Find where the given text appears and provide that cell's center as (X, Y) coordinate. 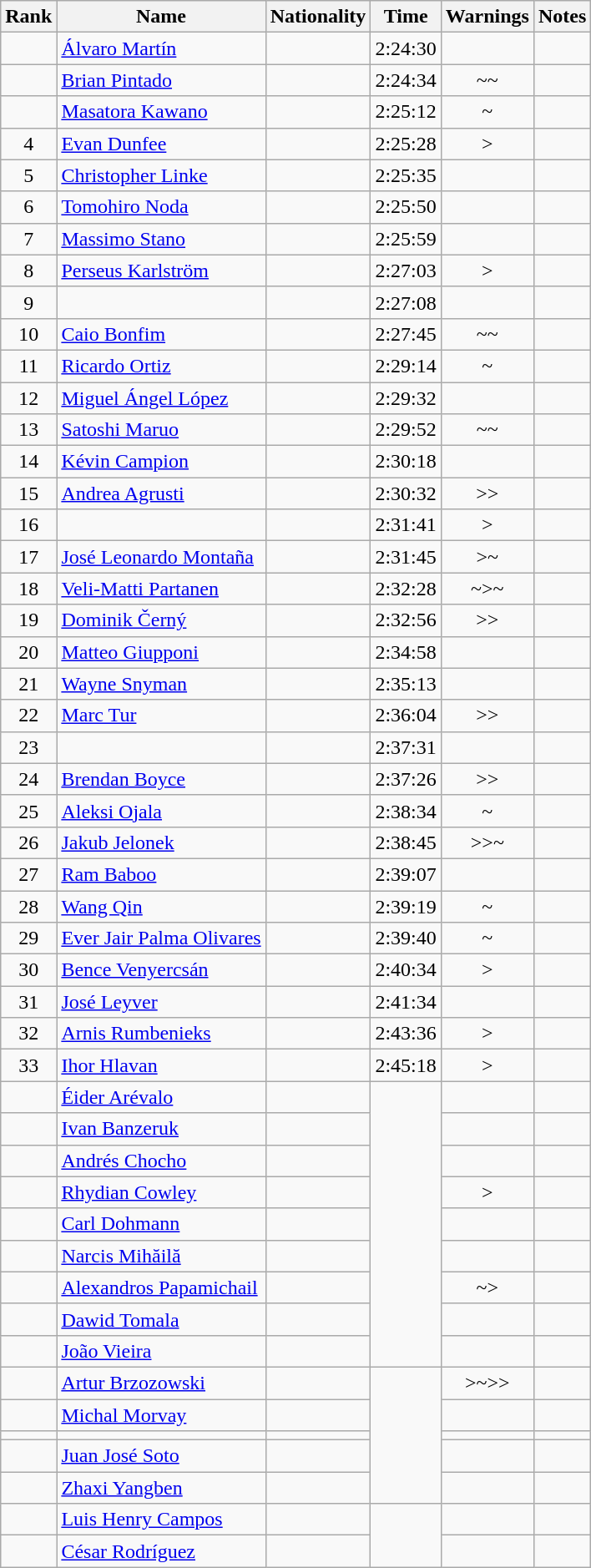
2:29:32 (406, 398)
Evan Dunfee (161, 144)
Notes (562, 17)
19 (28, 620)
2:39:19 (406, 906)
Artur Brzozowski (161, 1383)
Jakub Jelonek (161, 842)
>>~ (487, 842)
2:41:34 (406, 1002)
Matteo Giupponi (161, 652)
2:39:07 (406, 874)
Carl Dohmann (161, 1224)
César Rodríguez (161, 1551)
Rank (28, 17)
Éider Arévalo (161, 1097)
12 (28, 398)
Aleksi Ojala (161, 811)
30 (28, 970)
15 (28, 493)
Masatora Kawano (161, 112)
2:30:18 (406, 462)
17 (28, 557)
Ever Jair Palma Olivares (161, 938)
8 (28, 271)
2:25:28 (406, 144)
Ihor Hlavan (161, 1065)
2:40:34 (406, 970)
2:27:08 (406, 302)
2:24:34 (406, 80)
2:38:45 (406, 842)
Nationality (318, 17)
25 (28, 811)
José Leyver (161, 1002)
2:25:35 (406, 175)
20 (28, 652)
2:25:12 (406, 112)
13 (28, 430)
27 (28, 874)
Zhaxi Yangben (161, 1488)
10 (28, 334)
Veli-Matti Partanen (161, 589)
Dominik Černý (161, 620)
22 (28, 716)
2:30:32 (406, 493)
Luis Henry Campos (161, 1520)
33 (28, 1065)
Warnings (487, 17)
Perseus Karlström (161, 271)
Juan José Soto (161, 1456)
2:34:58 (406, 652)
2:37:31 (406, 747)
14 (28, 462)
21 (28, 684)
Time (406, 17)
2:37:26 (406, 779)
2:29:14 (406, 366)
Satoshi Maruo (161, 430)
2:45:18 (406, 1065)
11 (28, 366)
Ivan Banzeruk (161, 1129)
Rhydian Cowley (161, 1192)
2:39:40 (406, 938)
29 (28, 938)
2:31:41 (406, 525)
José Leonardo Montaña (161, 557)
2:27:03 (406, 271)
2:25:50 (406, 207)
2:38:34 (406, 811)
2:31:45 (406, 557)
2:32:28 (406, 589)
Arnis Rumbenieks (161, 1034)
5 (28, 175)
Kévin Campion (161, 462)
9 (28, 302)
Name (161, 17)
Brian Pintado (161, 80)
26 (28, 842)
Miguel Ángel López (161, 398)
2:43:36 (406, 1034)
Narcis Mihăilă (161, 1256)
7 (28, 239)
24 (28, 779)
Wayne Snyman (161, 684)
~> (487, 1287)
Álvaro Martín (161, 48)
6 (28, 207)
23 (28, 747)
2:35:13 (406, 684)
32 (28, 1034)
2:36:04 (406, 716)
Michal Morvay (161, 1415)
>~ (487, 557)
Andrea Agrusti (161, 493)
18 (28, 589)
2:32:56 (406, 620)
Bence Venyercsán (161, 970)
~>~ (487, 589)
Ricardo Ortiz (161, 366)
2:24:30 (406, 48)
Massimo Stano (161, 239)
Marc Tur (161, 716)
Wang Qin (161, 906)
2:25:59 (406, 239)
31 (28, 1002)
Christopher Linke (161, 175)
João Vieira (161, 1351)
Ram Baboo (161, 874)
Caio Bonfim (161, 334)
Andrés Chocho (161, 1161)
16 (28, 525)
2:27:45 (406, 334)
Dawid Tomala (161, 1319)
2:29:52 (406, 430)
Brendan Boyce (161, 779)
Alexandros Papamichail (161, 1287)
Tomohiro Noda (161, 207)
4 (28, 144)
>~>> (487, 1383)
28 (28, 906)
